Return the (x, y) coordinate for the center point of the cell that contains the specified text.  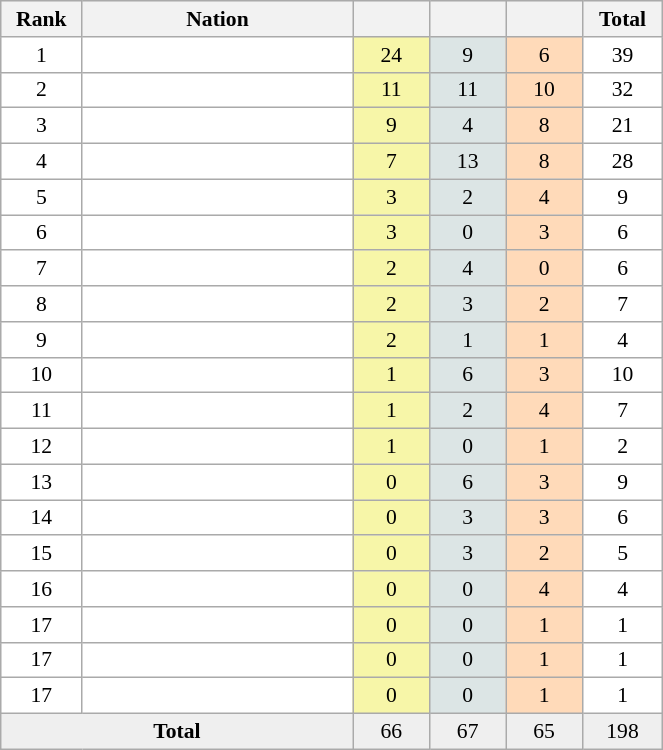
198 (622, 732)
65 (544, 732)
24 (391, 55)
67 (467, 732)
21 (622, 126)
32 (622, 90)
28 (622, 162)
Nation (218, 19)
12 (42, 447)
16 (42, 589)
15 (42, 554)
66 (391, 732)
14 (42, 518)
Rank (42, 19)
39 (622, 55)
